Extract the (X, Y) coordinate from the center of the cell holding the provided text.  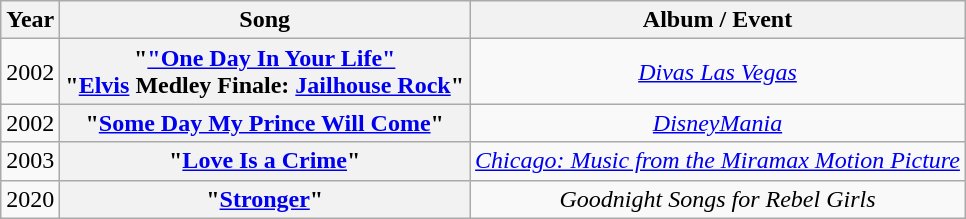
2020 (30, 199)
Year (30, 20)
2003 (30, 161)
"Love Is a Crime" (265, 161)
Chicago: Music from the Miramax Motion Picture (718, 161)
Divas Las Vegas (718, 72)
DisneyMania (718, 123)
"Stronger" (265, 199)
Album / Event (718, 20)
Song (265, 20)
Goodnight Songs for Rebel Girls (718, 199)
""One Day In Your Life""Elvis Medley Finale: Jailhouse Rock" (265, 72)
"Some Day My Prince Will Come" (265, 123)
